Extract the (x, y) coordinate from the center of the cell holding the provided text.  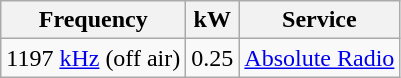
Absolute Radio (320, 58)
0.25 (212, 58)
1197 kHz (off air) (94, 58)
Service (320, 20)
kW (212, 20)
Frequency (94, 20)
